Detect which cell encompasses the target text, then output its (X, Y) center coordinate. 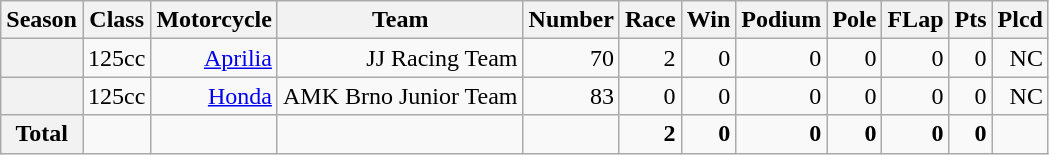
Team (400, 20)
Win (708, 20)
Honda (214, 96)
Plcd (1020, 20)
Race (650, 20)
JJ Racing Team (400, 58)
Pts (970, 20)
Aprilia (214, 58)
Class (116, 20)
Podium (782, 20)
Motorcycle (214, 20)
Season (42, 20)
AMK Brno Junior Team (400, 96)
FLap (916, 20)
Number (571, 20)
83 (571, 96)
Pole (854, 20)
70 (571, 58)
Total (42, 134)
